Detect which cell encompasses the target text, then output its [X, Y] center coordinate. 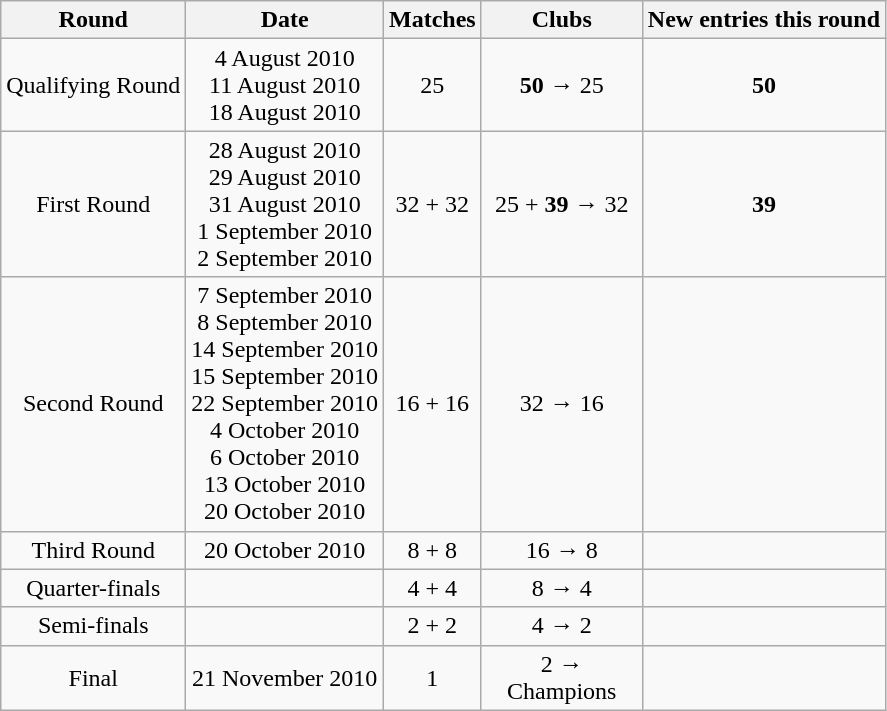
16 → 8 [562, 550]
First Round [94, 204]
25 [433, 85]
New entries this round [764, 20]
50 [764, 85]
1 [433, 678]
28 August 2010 29 August 2010 31 August 2010 1 September 2010 2 September 2010 [285, 204]
Third Round [94, 550]
Clubs [562, 20]
39 [764, 204]
25 + 39 → 32 [562, 204]
2 + 2 [433, 626]
Final [94, 678]
Second Round [94, 404]
Date [285, 20]
4 August 2010 11 August 2010 18 August 2010 [285, 85]
Matches [433, 20]
16 + 16 [433, 404]
20 October 2010 [285, 550]
7 September 2010 8 September 2010 14 September 2010 15 September 2010 22 September 2010 4 October 2010 6 October 2010 13 October 2010 20 October 2010 [285, 404]
32 → 16 [562, 404]
2 → Champions [562, 678]
8 → 4 [562, 588]
50 → 25 [562, 85]
4 → 2 [562, 626]
Round [94, 20]
21 November 2010 [285, 678]
4 + 4 [433, 588]
32 + 32 [433, 204]
8 + 8 [433, 550]
Quarter-finals [94, 588]
Qualifying Round [94, 85]
Semi-finals [94, 626]
